From the cell containing the given text, extract its center point as (X, Y) coordinate. 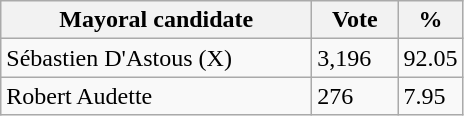
7.95 (430, 96)
276 (355, 96)
Mayoral candidate (156, 20)
3,196 (355, 58)
Vote (355, 20)
Robert Audette (156, 96)
% (430, 20)
Sébastien D'Astous (X) (156, 58)
92.05 (430, 58)
